Return the [X, Y] coordinate for the center point of the cell that contains the specified text.  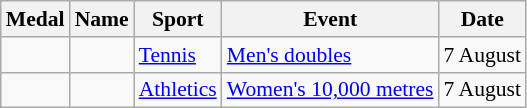
Athletics [178, 90]
Medal [36, 19]
Sport [178, 19]
Tennis [178, 55]
Name [102, 19]
Women's 10,000 metres [330, 90]
Event [330, 19]
Date [482, 19]
Men's doubles [330, 55]
